Identify which cell holds the provided text, then report its (X, Y) central coordinate. 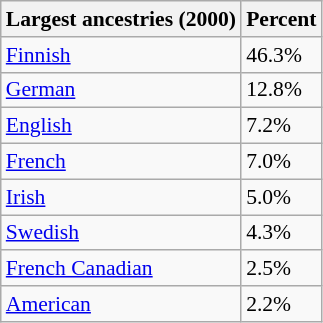
4.3% (281, 233)
2.2% (281, 304)
46.3% (281, 55)
French (121, 162)
5.0% (281, 197)
7.2% (281, 126)
2.5% (281, 269)
12.8% (281, 90)
French Canadian (121, 269)
German (121, 90)
7.0% (281, 162)
Swedish (121, 233)
English (121, 126)
American (121, 304)
Percent (281, 19)
Finnish (121, 55)
Largest ancestries (2000) (121, 19)
Irish (121, 197)
